From the cell containing the given text, extract its center point as [x, y] coordinate. 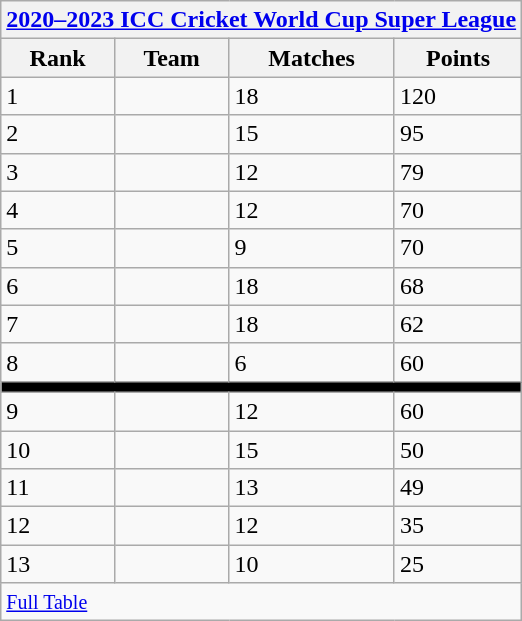
95 [458, 134]
50 [458, 449]
62 [458, 324]
Rank [58, 58]
2020–2023 ICC Cricket World Cup Super League [262, 20]
7 [58, 324]
49 [458, 488]
25 [458, 564]
Matches [312, 58]
68 [458, 286]
3 [58, 172]
11 [58, 488]
2 [58, 134]
120 [458, 96]
Full Table [262, 602]
8 [58, 362]
79 [458, 172]
5 [58, 248]
1 [58, 96]
4 [58, 210]
35 [458, 526]
Team [171, 58]
Points [458, 58]
